Search for the cell housing the specified text and yield its (x, y) center coordinate. 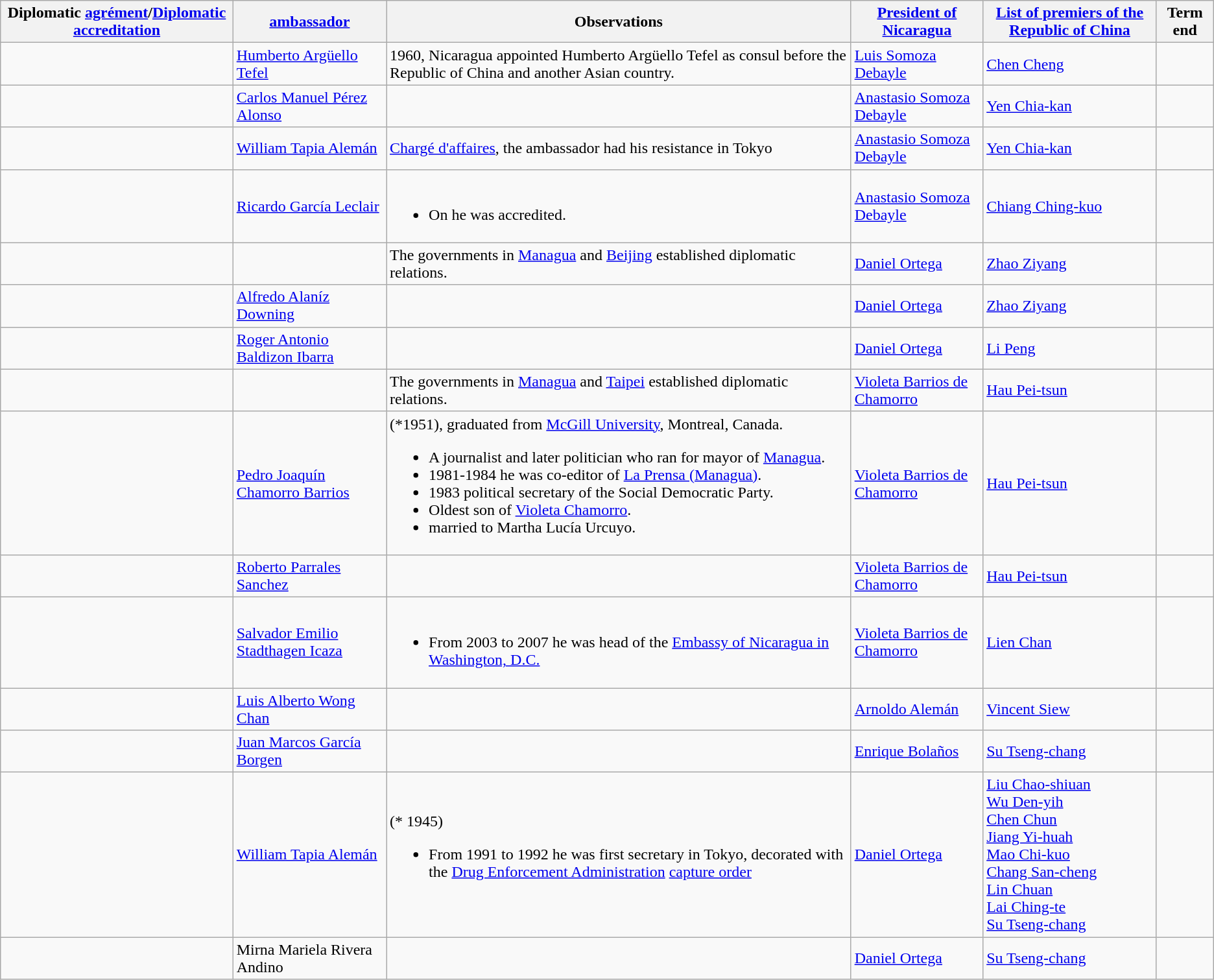
Alfredo Alaníz Downing (309, 306)
Carlos Manuel Pérez Alonso (309, 106)
Juan Marcos García Borgen (309, 751)
List of premiers of the Republic of China (1070, 22)
Observations (619, 22)
Arnoldo Alemán (917, 708)
Chiang Ching-kuo (1070, 206)
Humberto Argüello Tefel (309, 64)
Li Peng (1070, 348)
Term end (1185, 22)
Vincent Siew (1070, 708)
Chen Cheng (1070, 64)
Chargé d'affaires, the ambassador had his resistance in Tokyo (619, 148)
From 2003 to 2007 he was head of the Embassy of Nicaragua in Washington, D.C. (619, 642)
Enrique Bolaños (917, 751)
Lien Chan (1070, 642)
The governments in Managua and Taipei established diplomatic relations. (619, 390)
Roberto Parrales Sanchez (309, 576)
Ricardo García Leclair (309, 206)
Diplomatic agrément/Diplomatic accreditation (117, 22)
Luis Alberto Wong Chan (309, 708)
President of Nicaragua (917, 22)
Salvador Emilio Stadthagen Icaza (309, 642)
Luis Somoza Debayle (917, 64)
On he was accredited. (619, 206)
Mirna Mariela Rivera Andino (309, 959)
ambassador (309, 22)
(* 1945)From 1991 to 1992 he was first secretary in Tokyo, decorated with the Drug Enforcement Administration capture order (619, 855)
Roger Antonio Baldizon Ibarra (309, 348)
1960, Nicaragua appointed Humberto Argüello Tefel as consul before the Republic of China and another Asian country. (619, 64)
Liu Chao-shiuanWu Den-yihChen ChunJiang Yi-huahMao Chi-kuoChang San-chengLin ChuanLai Ching-teSu Tseng-chang (1070, 855)
The governments in Managua and Beijing established diplomatic relations. (619, 263)
Pedro Joaquín Chamorro Barrios (309, 483)
